Extract the (X, Y) coordinate from the center of the cell holding the provided text.  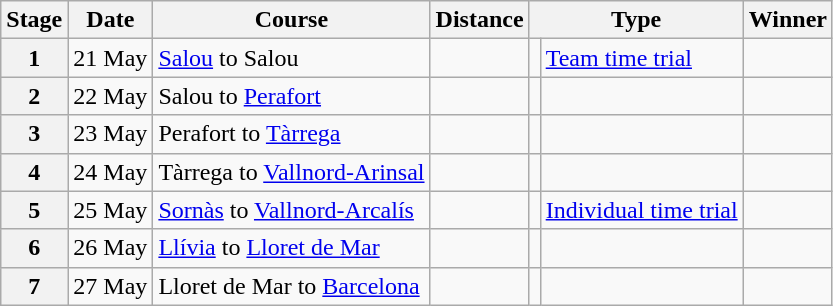
Tàrrega to Vallnord-Arinsal (292, 172)
Stage (34, 20)
21 May (110, 58)
6 (34, 248)
Individual time trial (642, 210)
23 May (110, 134)
Salou to Perafort (292, 96)
Sornàs to Vallnord-Arcalís (292, 210)
Team time trial (642, 58)
3 (34, 134)
1 (34, 58)
25 May (110, 210)
27 May (110, 286)
24 May (110, 172)
7 (34, 286)
Salou to Salou (292, 58)
Lloret de Mar to Barcelona (292, 286)
22 May (110, 96)
Distance (480, 20)
Type (636, 20)
Llívia to Lloret de Mar (292, 248)
Course (292, 20)
26 May (110, 248)
Perafort to Tàrrega (292, 134)
2 (34, 96)
Winner (788, 20)
Date (110, 20)
5 (34, 210)
4 (34, 172)
